Detect which cell encompasses the target text, then output its [X, Y] center coordinate. 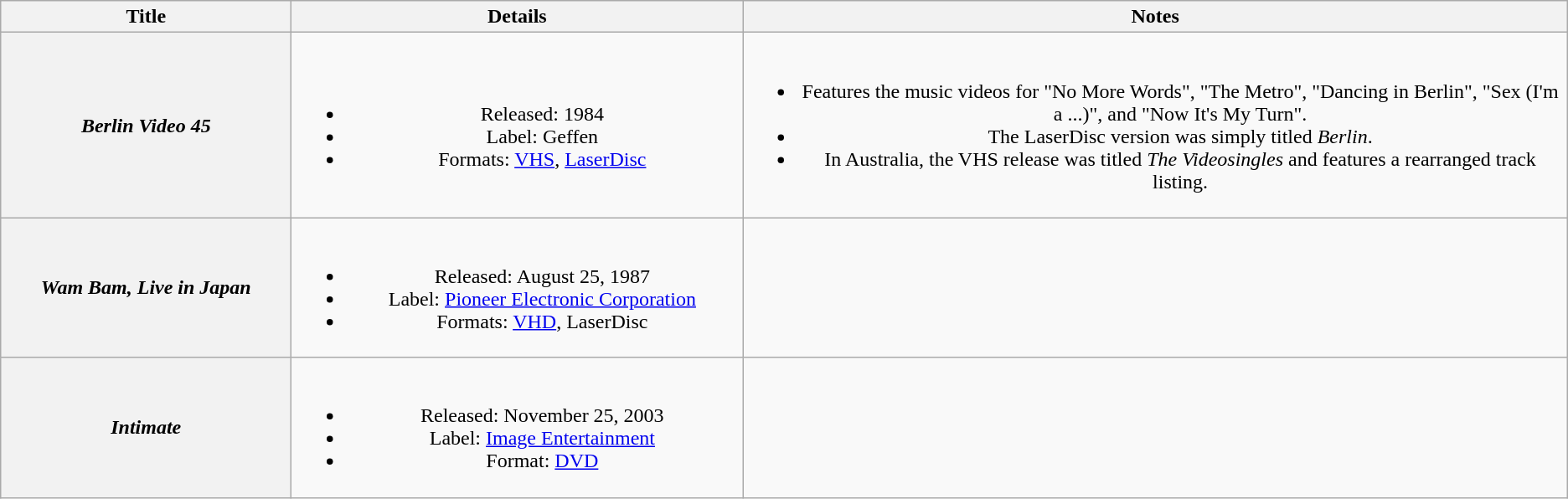
Released: 1984Label: GeffenFormats: VHS, LaserDisc [518, 126]
Berlin Video 45 [146, 126]
Details [518, 17]
Wam Bam, Live in Japan [146, 288]
Released: August 25, 1987 Label: Pioneer Electronic CorporationFormats: VHD, LaserDisc [518, 288]
Intimate [146, 427]
Released: November 25, 2003Label: Image EntertainmentFormat: DVD [518, 427]
Notes [1155, 17]
Title [146, 17]
